Find where the given text appears and provide that cell's center as (X, Y) coordinate. 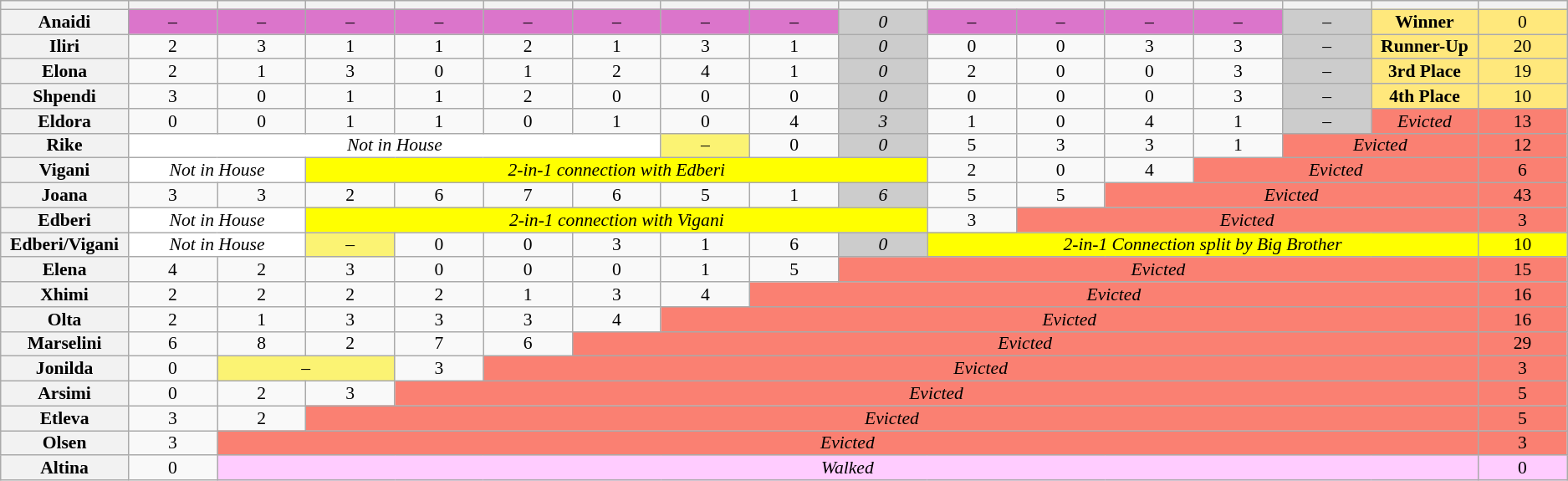
19 (1522, 72)
Edberi/Vigani (65, 245)
Winner (1425, 22)
Eldora (65, 121)
Walked (848, 468)
29 (1522, 344)
2-in-1 Connection split by Big Brother (1203, 245)
43 (1522, 196)
Runner-Up (1425, 47)
Etleva (65, 418)
Altina (65, 468)
13 (1522, 121)
Anaidi (65, 22)
Olta (65, 320)
Elena (65, 270)
Marselini (65, 344)
4th Place (1425, 96)
12 (1522, 146)
Iliri (65, 47)
Rike (65, 146)
2-in-1 connection with Edberi (617, 171)
Elona (65, 72)
2-in-1 connection with Vigani (617, 220)
Jonilda (65, 369)
Edberi (65, 220)
Olsen (65, 443)
Arsimi (65, 394)
Joana (65, 196)
Shpendi (65, 96)
Xhimi (65, 294)
Vigani (65, 171)
3rd Place (1425, 72)
8 (262, 344)
15 (1522, 270)
20 (1522, 47)
